Scan for the cell matching the given text and deliver its [X, Y] coordinate at center. 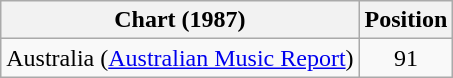
Position [406, 20]
Chart (1987) [180, 20]
Australia (Australian Music Report) [180, 58]
91 [406, 58]
